Find where the given text appears and provide that cell's center as (x, y) coordinate. 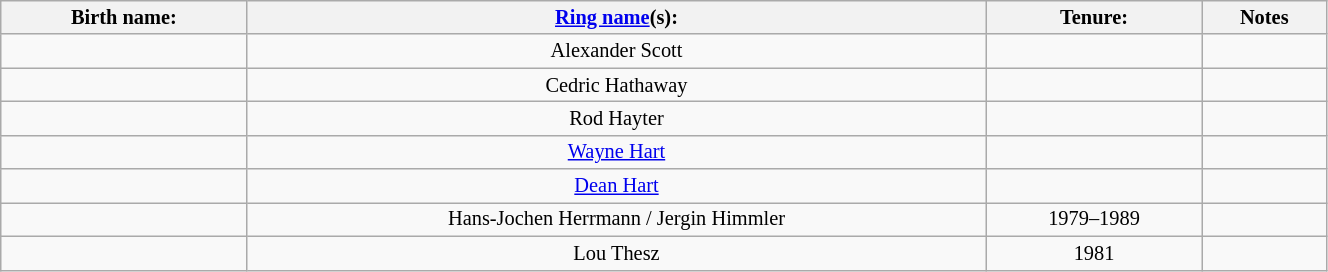
Wayne Hart (616, 152)
Hans-Jochen Herrmann / Jergin Himmler (616, 219)
Birth name: (124, 17)
Alexander Scott (616, 51)
1981 (1094, 253)
Tenure: (1094, 17)
Ring name(s): (616, 17)
Rod Hayter (616, 118)
Dean Hart (616, 186)
1979–1989 (1094, 219)
Cedric Hathaway (616, 85)
Notes (1264, 17)
Lou Thesz (616, 253)
